Capture the cell that displays the provided text and extract its [x, y] central coordinate. 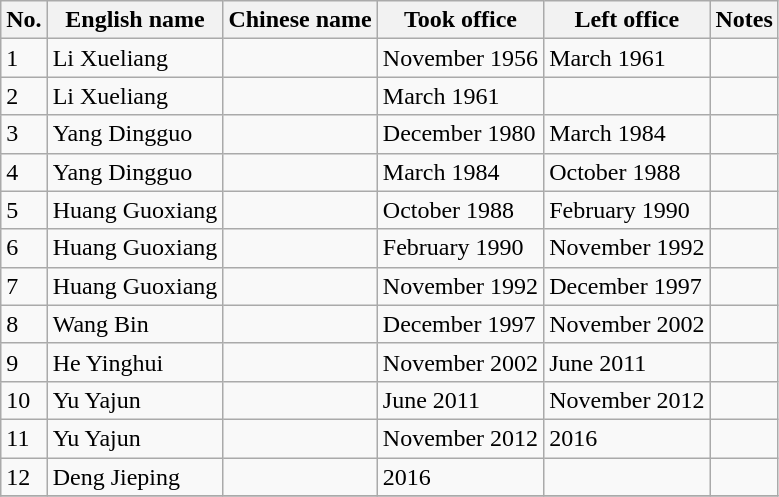
Took office [460, 20]
November 1956 [460, 58]
Wang Bin [135, 324]
3 [24, 134]
4 [24, 172]
9 [24, 362]
Deng Jieping [135, 477]
Chinese name [300, 20]
December 1980 [460, 134]
He Yinghui [135, 362]
English name [135, 20]
12 [24, 477]
6 [24, 248]
Notes [744, 20]
7 [24, 286]
Left office [627, 20]
8 [24, 324]
No. [24, 20]
10 [24, 400]
11 [24, 438]
5 [24, 210]
1 [24, 58]
2 [24, 96]
